Return the (X, Y) coordinate for the center point of the cell that contains the specified text.  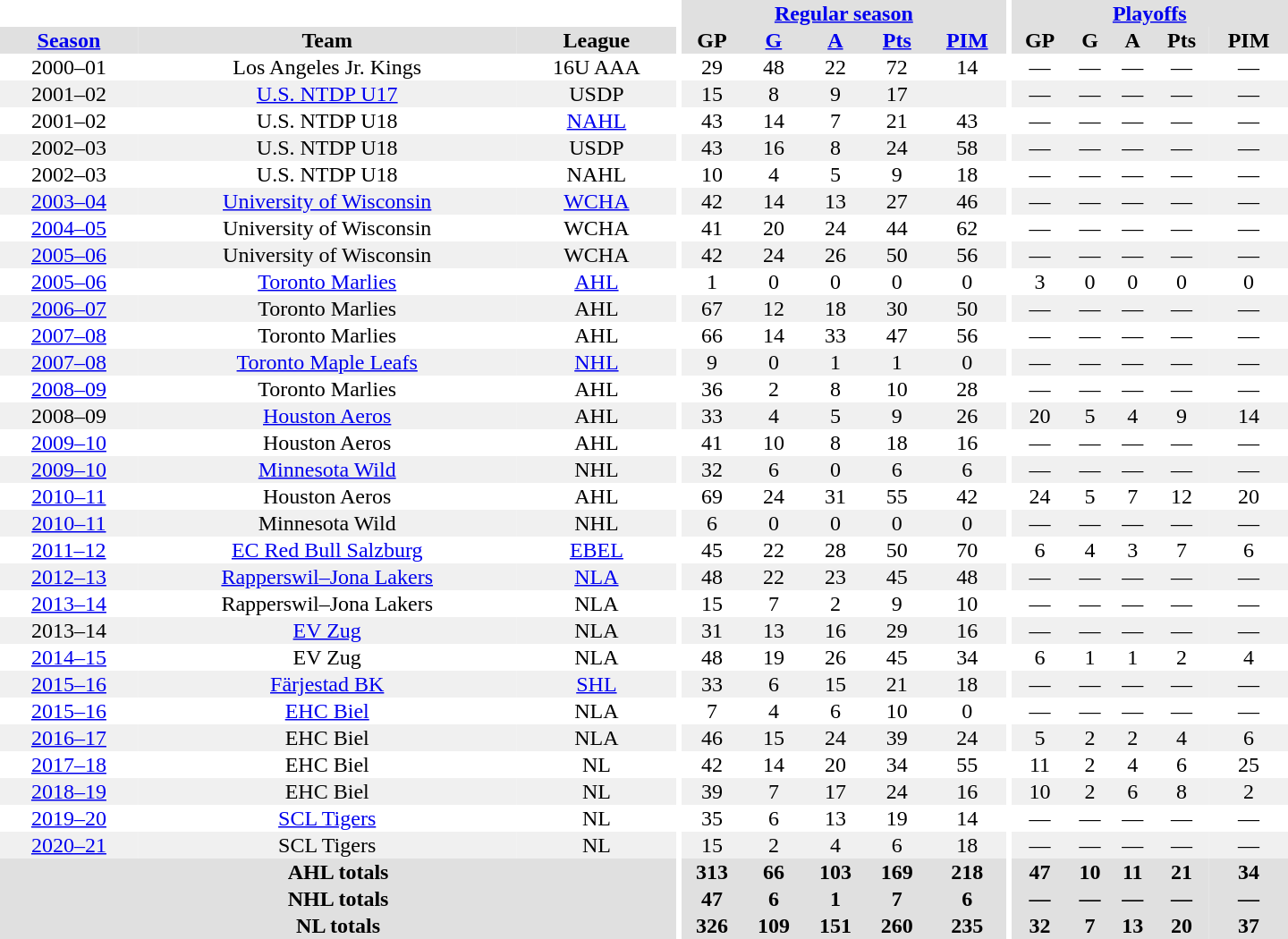
30 (896, 309)
109 (773, 926)
2019–20 (69, 818)
EC Red Bull Salzburg (327, 550)
151 (835, 926)
235 (967, 926)
Färjestad BK (327, 684)
2006–07 (69, 309)
NHL totals (338, 899)
35 (712, 818)
2020–21 (69, 845)
2016–17 (69, 738)
2000–01 (69, 67)
U.S. NTDP U17 (327, 94)
169 (896, 872)
326 (712, 926)
Toronto Maple Leafs (327, 362)
2018–19 (69, 791)
SHL (597, 684)
72 (896, 67)
313 (712, 872)
NL totals (338, 926)
2003–04 (69, 201)
Regular season (844, 13)
67 (712, 309)
36 (712, 389)
Los Angeles Jr. Kings (327, 67)
2011–12 (69, 550)
2014–15 (69, 657)
27 (896, 201)
25 (1249, 765)
EBEL (597, 550)
2012–13 (69, 577)
37 (1249, 926)
62 (967, 228)
2017–18 (69, 765)
70 (967, 550)
23 (835, 577)
Team (327, 40)
218 (967, 872)
AHL totals (338, 872)
260 (896, 926)
2004–05 (69, 228)
69 (712, 496)
58 (967, 148)
44 (896, 228)
103 (835, 872)
Playoffs (1149, 13)
Season (69, 40)
League (597, 40)
16U AAA (597, 67)
